Locate the cell with the specified text and output its [x, y] center coordinate. 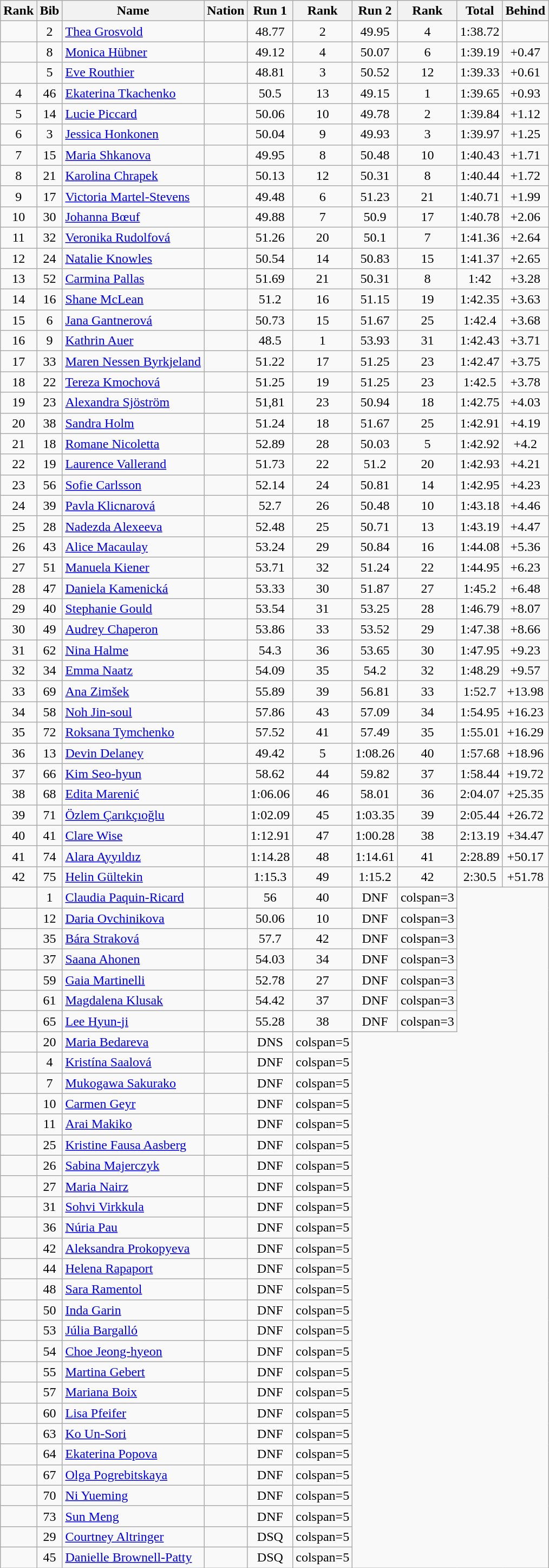
Ko Un-Sori [133, 1434]
2:04.07 [480, 794]
Run 2 [375, 11]
Emma Naatz [133, 671]
Ekaterina Tkachenko [133, 93]
49.42 [270, 753]
50 [50, 1310]
49.88 [270, 217]
+3.68 [525, 320]
+1.99 [525, 196]
50.83 [375, 258]
1:44.95 [480, 567]
1:42.92 [480, 444]
Özlem Çarıkçıoğlu [133, 815]
1:41.36 [480, 237]
59 [50, 980]
50.07 [375, 52]
64 [50, 1454]
1:46.79 [480, 609]
Audrey Chaperon [133, 630]
Kim Seo-hyun [133, 774]
+4.21 [525, 464]
1:42.75 [480, 403]
+4.23 [525, 485]
1:41.37 [480, 258]
1:42.47 [480, 361]
+3.28 [525, 279]
Behind [525, 11]
Laurence Vallerand [133, 464]
54.42 [270, 1001]
Kathrin Auer [133, 341]
Lisa Pfeifer [133, 1413]
53.24 [270, 547]
+9.57 [525, 671]
Monica Hübner [133, 52]
50.84 [375, 547]
Total [480, 11]
1:43.18 [480, 506]
Lee Hyun-ji [133, 1021]
51,81 [270, 403]
Alexandra Sjöström [133, 403]
+3.75 [525, 361]
1:39.19 [480, 52]
58.62 [270, 774]
Nina Halme [133, 650]
1:40.71 [480, 196]
58.01 [375, 794]
50.52 [375, 73]
Sun Meng [133, 1516]
49.12 [270, 52]
1:45.2 [480, 588]
Noh Jin-soul [133, 712]
1:40.43 [480, 155]
55.89 [270, 691]
49.93 [375, 134]
1:52.7 [480, 691]
1:39.65 [480, 93]
67 [50, 1475]
Carmina Pallas [133, 279]
1:42.91 [480, 423]
1:47.95 [480, 650]
58 [50, 712]
Aleksandra Prokopyeva [133, 1248]
+34.47 [525, 835]
50.03 [375, 444]
+13.98 [525, 691]
Claudia Paquin-Ricard [133, 897]
1:57.68 [480, 753]
1:06.06 [270, 794]
1:15.3 [270, 877]
+1.71 [525, 155]
70 [50, 1495]
Alice Macaulay [133, 547]
+1.25 [525, 134]
55 [50, 1372]
52.48 [270, 526]
62 [50, 650]
+16.23 [525, 712]
48.81 [270, 73]
+4.46 [525, 506]
57.49 [375, 733]
Tereza Kmochová [133, 382]
51.73 [270, 464]
Carmen Geyr [133, 1104]
+8.66 [525, 630]
1:42.5 [480, 382]
Olga Pogrebitskaya [133, 1475]
Alara Ayyıldız [133, 856]
+9.23 [525, 650]
Johanna Bœuf [133, 217]
Karolina Chrapek [133, 176]
1:55.01 [480, 733]
50.1 [375, 237]
75 [50, 877]
1:39.97 [480, 134]
Ni Yueming [133, 1495]
1:00.28 [375, 835]
Devin Delaney [133, 753]
1:44.08 [480, 547]
1:39.84 [480, 114]
1:40.78 [480, 217]
1:47.38 [480, 630]
+1.12 [525, 114]
+4.2 [525, 444]
56.81 [375, 691]
57.7 [270, 939]
+8.07 [525, 609]
54 [50, 1351]
51.26 [270, 237]
+4.03 [525, 403]
71 [50, 815]
+0.61 [525, 73]
53.25 [375, 609]
1:40.44 [480, 176]
Natalie Knowles [133, 258]
63 [50, 1434]
Ana Zimšek [133, 691]
2:05.44 [480, 815]
Manuela Kiener [133, 567]
50.5 [270, 93]
+51.78 [525, 877]
52.14 [270, 485]
+4.47 [525, 526]
2:28.89 [480, 856]
+3.78 [525, 382]
53 [50, 1331]
74 [50, 856]
Kristína Saalová [133, 1062]
Gaia Martinelli [133, 980]
+6.48 [525, 588]
65 [50, 1021]
51 [50, 567]
Victoria Martel-Stevens [133, 196]
53.65 [375, 650]
50.73 [270, 320]
Júlia Bargalló [133, 1331]
59.82 [375, 774]
1:54.95 [480, 712]
52 [50, 279]
49.15 [375, 93]
+2.06 [525, 217]
Clare Wise [133, 835]
1:42 [480, 279]
52.7 [270, 506]
1:08.26 [375, 753]
53.86 [270, 630]
Sabina Majerczyk [133, 1165]
Shane McLean [133, 300]
53.71 [270, 567]
54.2 [375, 671]
60 [50, 1413]
Jana Gantnerová [133, 320]
Nadezda Alexeeva [133, 526]
Mukogawa Sakurako [133, 1083]
48.77 [270, 31]
Romane Nicoletta [133, 444]
66 [50, 774]
51.87 [375, 588]
72 [50, 733]
+50.17 [525, 856]
Mariana Boix [133, 1392]
53.52 [375, 630]
1:42.95 [480, 485]
48.5 [270, 341]
Inda Garin [133, 1310]
57.09 [375, 712]
1:42.35 [480, 300]
Pavla Klicnarová [133, 506]
52.89 [270, 444]
Arai Makiko [133, 1124]
51.22 [270, 361]
54.3 [270, 650]
1:39.33 [480, 73]
51.15 [375, 300]
Núria Pau [133, 1227]
Jessica Honkonen [133, 134]
Bára Straková [133, 939]
Martina Gebert [133, 1372]
50.9 [375, 217]
+6.23 [525, 567]
Magdalena Klusak [133, 1001]
1:42.93 [480, 464]
68 [50, 794]
1:15.2 [375, 877]
Sohvi Virkkula [133, 1207]
Lucie Piccard [133, 114]
1:42.43 [480, 341]
Maren Nessen Byrkjeland [133, 361]
Maria Nairz [133, 1186]
+2.65 [525, 258]
Eve Routhier [133, 73]
57 [50, 1392]
Ekaterina Popova [133, 1454]
1:48.29 [480, 671]
54.09 [270, 671]
+19.72 [525, 774]
Edita Marenić [133, 794]
Sofie Carlsson [133, 485]
50.94 [375, 403]
1:14.28 [270, 856]
Choe Jeong-hyeon [133, 1351]
Name [133, 11]
Daniela Kamenická [133, 588]
1:02.09 [270, 815]
Saana Ahonen [133, 960]
2:13.19 [480, 835]
+3.71 [525, 341]
+0.93 [525, 93]
52.78 [270, 980]
+4.19 [525, 423]
1:58.44 [480, 774]
Danielle Brownell-Patty [133, 1557]
51.69 [270, 279]
+2.64 [525, 237]
Veronika Rudolfová [133, 237]
Sara Ramentol [133, 1290]
+16.29 [525, 733]
53.33 [270, 588]
51.23 [375, 196]
50.81 [375, 485]
+0.47 [525, 52]
50.71 [375, 526]
Kristine Fausa Aasberg [133, 1145]
1:12.91 [270, 835]
Stephanie Gould [133, 609]
Thea Grosvold [133, 31]
49.78 [375, 114]
Bib [50, 11]
57.52 [270, 733]
2:30.5 [480, 877]
Helin Gültekin [133, 877]
55.28 [270, 1021]
54.03 [270, 960]
61 [50, 1001]
Maria Bedareva [133, 1042]
1:38.72 [480, 31]
1:43.19 [480, 526]
+5.36 [525, 547]
+1.72 [525, 176]
53.93 [375, 341]
Roksana Tymchenko [133, 733]
57.86 [270, 712]
+25.35 [525, 794]
Daria Ovchinikova [133, 918]
Run 1 [270, 11]
50.13 [270, 176]
1:03.35 [375, 815]
Sandra Holm [133, 423]
Maria Shkanova [133, 155]
50.54 [270, 258]
Courtney Altringer [133, 1537]
1:14.61 [375, 856]
Helena Rapaport [133, 1269]
73 [50, 1516]
Nation [226, 11]
+26.72 [525, 815]
53.54 [270, 609]
+3.63 [525, 300]
50.04 [270, 134]
DNS [270, 1042]
1:42.4 [480, 320]
+18.96 [525, 753]
49.48 [270, 196]
69 [50, 691]
